Scan for the cell matching the given text and deliver its (X, Y) coordinate at center. 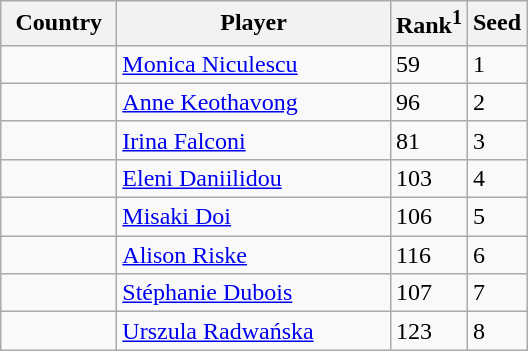
Rank1 (428, 24)
Misaki Doi (254, 217)
1 (496, 64)
4 (496, 178)
7 (496, 293)
107 (428, 293)
Anne Keothavong (254, 102)
96 (428, 102)
Eleni Daniilidou (254, 178)
103 (428, 178)
Country (59, 24)
Urszula Radwańska (254, 331)
Seed (496, 24)
2 (496, 102)
Alison Riske (254, 255)
106 (428, 217)
5 (496, 217)
6 (496, 255)
123 (428, 331)
59 (428, 64)
116 (428, 255)
3 (496, 140)
Player (254, 24)
8 (496, 331)
81 (428, 140)
Irina Falconi (254, 140)
Monica Niculescu (254, 64)
Stéphanie Dubois (254, 293)
